Search for the cell housing the specified text and yield its (X, Y) center coordinate. 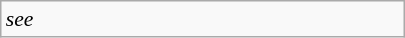
see (203, 19)
